Detect which cell encompasses the target text, then output its (x, y) center coordinate. 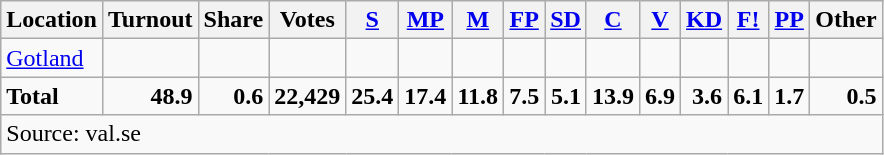
Votes (308, 20)
48.9 (150, 96)
11.8 (478, 96)
25.4 (372, 96)
22,429 (308, 96)
V (660, 20)
Share (234, 20)
S (372, 20)
C (612, 20)
Other (846, 20)
Turnout (150, 20)
0.6 (234, 96)
F! (748, 20)
1.7 (790, 96)
0.5 (846, 96)
6.1 (748, 96)
Gotland (52, 58)
5.1 (566, 96)
7.5 (524, 96)
MP (426, 20)
17.4 (426, 96)
SD (566, 20)
3.6 (704, 96)
KD (704, 20)
6.9 (660, 96)
Source: val.se (442, 134)
FP (524, 20)
PP (790, 20)
13.9 (612, 96)
M (478, 20)
Location (52, 20)
Total (52, 96)
